Return the [x, y] coordinate for the center point of the cell that contains the specified text.  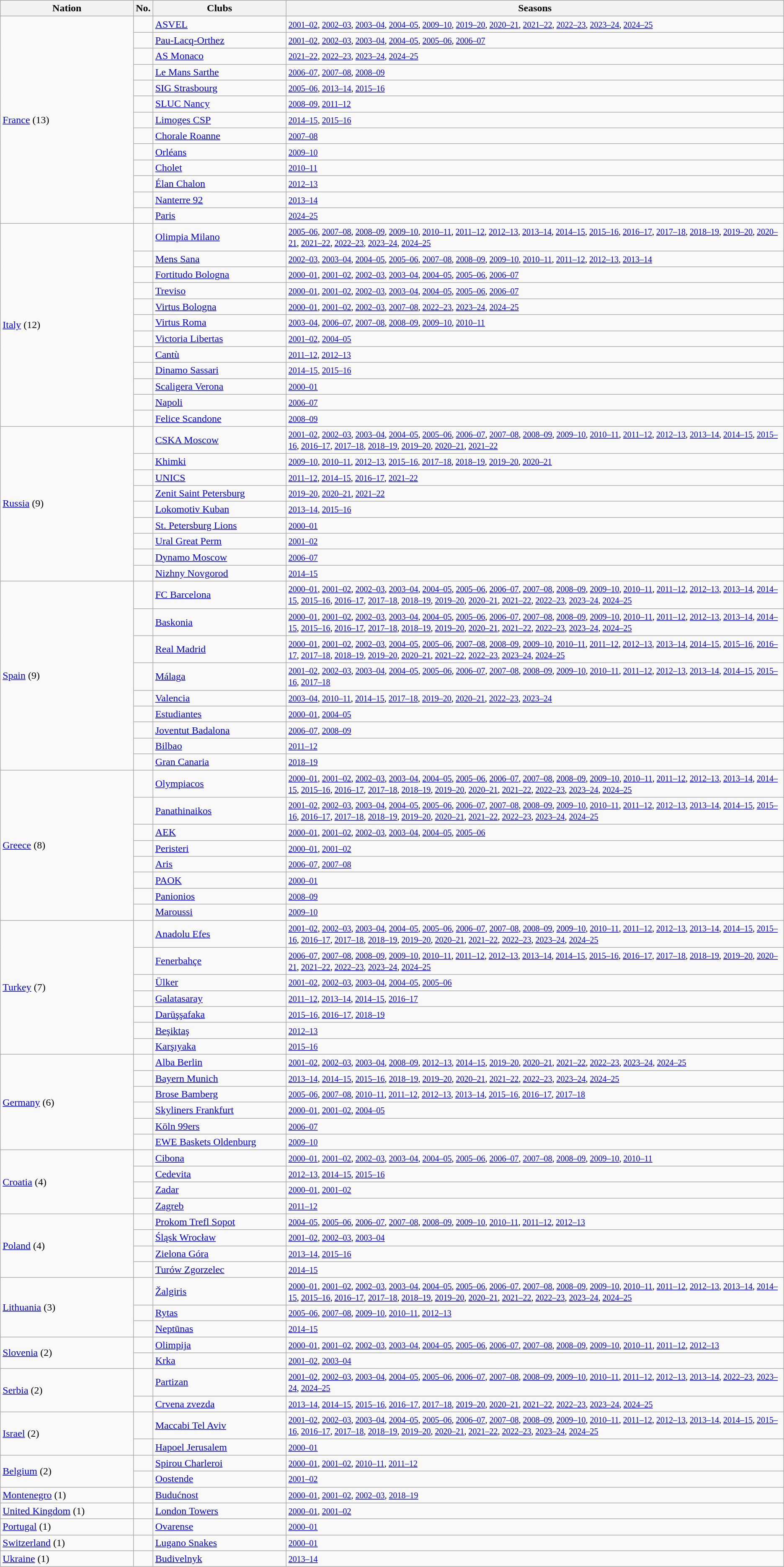
Zagreb [219, 1206]
2005–06, 2007–08, 2010–11, 2011–12, 2012–13, 2013–14, 2015–16, 2016–17, 2017–18 [535, 1094]
2019–20, 2020–21, 2021–22 [535, 494]
Nation [67, 8]
CSKA Moscow [219, 440]
Galatasaray [219, 998]
Pau-Lacq-Orthez [219, 40]
Scaligera Verona [219, 386]
United Kingdom (1) [67, 1511]
AS Monaco [219, 56]
Skyliners Frankfurt [219, 1110]
Napoli [219, 402]
Krka [219, 1361]
Treviso [219, 291]
Brose Bamberg [219, 1094]
Śląsk Wrocław [219, 1238]
Chorale Roanne [219, 136]
2011–12, 2013–14, 2014–15, 2016–17 [535, 998]
Lugano Snakes [219, 1543]
Panionios [219, 896]
ASVEL [219, 24]
Oostende [219, 1479]
Ülker [219, 983]
Joventut Badalona [219, 730]
2018–19 [535, 762]
Prokom Trefl Sopot [219, 1222]
2004–05, 2005–06, 2006–07, 2007–08, 2008–09, 2009–10, 2010–11, 2011–12, 2012–13 [535, 1222]
Seasons [535, 8]
Orléans [219, 152]
2015–16 [535, 1046]
Khimki [219, 461]
Turkey (7) [67, 987]
Fortitudo Bologna [219, 275]
Maroussi [219, 912]
London Towers [219, 1511]
Žalgiris [219, 1291]
Ural Great Perm [219, 541]
Dynamo Moscow [219, 557]
Fenerbahçe [219, 961]
Dinamo Sassari [219, 370]
Serbia (2) [67, 1390]
Le Mans Sarthe [219, 72]
Bilbao [219, 746]
Germany (6) [67, 1102]
2015–16, 2016–17, 2018–19 [535, 1014]
2001–02, 2003–04 [535, 1361]
Bayern Munich [219, 1078]
Rytas [219, 1313]
Cedevita [219, 1174]
2012–13, 2014–15, 2015–16 [535, 1174]
2001–02, 2002–03, 2003–04, 2004–05, 2005–06, 2006–07, 2007–08, 2008–09, 2009–10, 2010–11, 2011–12, 2012–13, 2013–14, 2014–15, 2015–16, 2017–18 [535, 676]
Aris [219, 864]
Montenegro (1) [67, 1495]
Valencia [219, 698]
Israel (2) [67, 1434]
2005–06, 2013–14, 2015–16 [535, 88]
Virtus Bologna [219, 307]
2008–09, 2011–12 [535, 104]
2010–11 [535, 168]
2001–02, 2002–03, 2003–04 [535, 1238]
2011–12, 2014–15, 2016–17, 2021–22 [535, 477]
2000–01, 2001–02, 2002–03, 2018–19 [535, 1495]
2000–01, 2001–02, 2010–11, 2011–12 [535, 1463]
Belgium (2) [67, 1471]
2001–02, 2002–03, 2003–04, 2004–05, 2005–06 [535, 983]
Karşıyaka [219, 1046]
No. [143, 8]
Anadolu Efes [219, 933]
Olimpia Milano [219, 237]
Lithuania (3) [67, 1307]
Turów Zgorzelec [219, 1270]
2009–10, 2010–11, 2012–13, 2015–16, 2017–18, 2018–19, 2019–20, 2020–21 [535, 461]
Zadar [219, 1190]
France (13) [67, 120]
2001–02, 2002–03, 2003–04, 2004–05, 2009–10, 2019–20, 2020–21, 2021–22, 2022–23, 2023–24, 2024–25 [535, 24]
2006–07, 2008–09 [535, 730]
2001–02, 2002–03, 2003–04, 2004–05, 2005–06, 2006–07 [535, 40]
Olimpija [219, 1345]
Poland (4) [67, 1246]
2002–03, 2003–04, 2004–05, 2005–06, 2007–08, 2008–09, 2009–10, 2010–11, 2011–12, 2012–13, 2013–14 [535, 259]
Gran Canaria [219, 762]
2000–01, 2004–05 [535, 714]
Mens Sana [219, 259]
Spirou Charleroi [219, 1463]
Partizan [219, 1383]
Hapoel Jerusalem [219, 1447]
SIG Strasbourg [219, 88]
Italy (12) [67, 325]
Zielona Góra [219, 1254]
2006–07, 2007–08 [535, 864]
Darüşşafaka [219, 1014]
AEK [219, 833]
Ukraine (1) [67, 1559]
Ovarense [219, 1527]
Limoges CSP [219, 120]
Cholet [219, 168]
Panathinaikos [219, 811]
Felice Scandone [219, 418]
UNICS [219, 477]
Nizhny Novgorod [219, 573]
2003–04, 2010–11, 2014–15, 2017–18, 2019–20, 2020–21, 2022–23, 2023–24 [535, 698]
EWE Baskets Oldenburg [219, 1142]
Beşiktaş [219, 1030]
2013–14, 2014–15, 2015–16, 2018–19, 2019–20, 2020–21, 2021–22, 2022–23, 2023–24, 2024–25 [535, 1078]
2000–01, 2001–02, 2002–03, 2003–04, 2004–05, 2005–06 [535, 833]
Cantù [219, 354]
Spain (9) [67, 675]
Élan Chalon [219, 184]
Greece (8) [67, 845]
Cibona [219, 1158]
2006–07, 2007–08, 2008–09 [535, 72]
Estudiantes [219, 714]
Lokomotiv Kuban [219, 509]
Baskonia [219, 622]
Maccabi Tel Aviv [219, 1425]
2001–02, 2004–05 [535, 339]
Clubs [219, 8]
Slovenia (2) [67, 1352]
Real Madrid [219, 649]
Switzerland (1) [67, 1543]
Portugal (1) [67, 1527]
2024–25 [535, 216]
Paris [219, 216]
St. Petersburg Lions [219, 525]
Budivelnyk [219, 1559]
Victoria Libertas [219, 339]
Russia (9) [67, 504]
SLUC Nancy [219, 104]
Crvena zvezda [219, 1404]
2021–22, 2022–23, 2023–24, 2024–25 [535, 56]
2000–01, 2001–02, 2002–03, 2003–04, 2004–05, 2005–06, 2006–07, 2007–08, 2008–09, 2009–10, 2010–11 [535, 1158]
Budućnost [219, 1495]
Olympiacos [219, 783]
2005–06, 2007–08, 2009–10, 2010–11, 2012–13 [535, 1313]
2001–02, 2002–03, 2003–04, 2004–05, 2005–06, 2006–07, 2007–08, 2008–09, 2009–10, 2010–11, 2011–12, 2012–13, 2013–14, 2022–23, 2023–24, 2024–25 [535, 1383]
Croatia (4) [67, 1182]
Neptūnas [219, 1329]
FC Barcelona [219, 595]
2001–02, 2002–03, 2003–04, 2008–09, 2012–13, 2014–15, 2019–20, 2020–21, 2021–22, 2022–23, 2023–24, 2024–25 [535, 1062]
2003–04, 2006–07, 2007–08, 2008–09, 2009–10, 2010–11 [535, 323]
Zenit Saint Petersburg [219, 494]
2013–14, 2014–15, 2015–16, 2016–17, 2017–18, 2019–20, 2020–21, 2021–22, 2022–23, 2023–24, 2024–25 [535, 1404]
2000–01, 2001–02, 2002–03, 2007–08, 2022–23, 2023–24, 2024–25 [535, 307]
2007–08 [535, 136]
Virtus Roma [219, 323]
Alba Berlin [219, 1062]
2000–01, 2001–02, 2002–03, 2003–04, 2004–05, 2005–06, 2006–07, 2007–08, 2008–09, 2009–10, 2010–11, 2011–12, 2012–13 [535, 1345]
PAOK [219, 880]
Nanterre 92 [219, 200]
2011–12, 2012–13 [535, 354]
Peristeri [219, 848]
Málaga [219, 676]
2000–01, 2001–02, 2004–05 [535, 1110]
Köln 99ers [219, 1126]
